Extract the (X, Y) coordinate from the center of the cell holding the provided text.  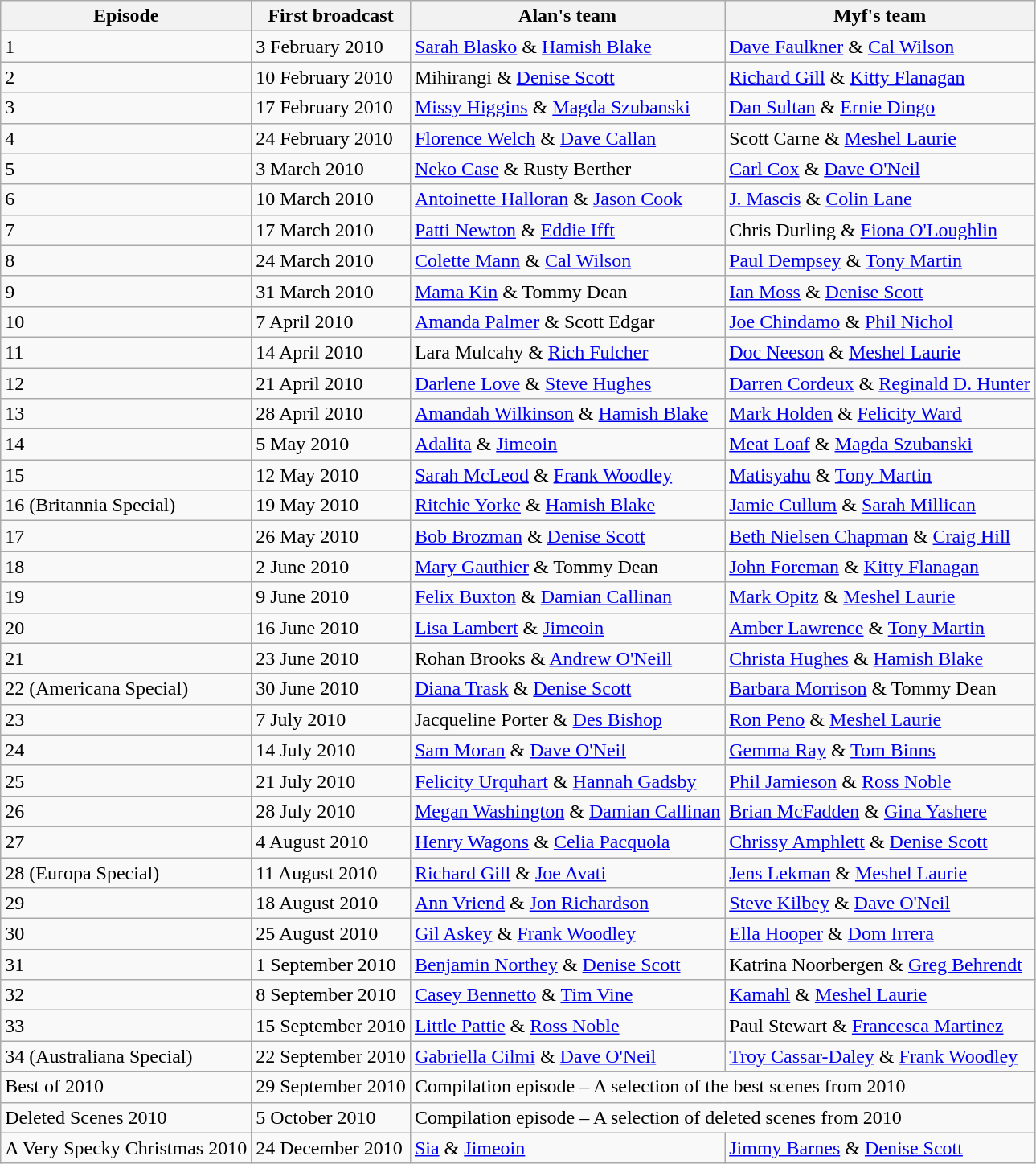
26 (126, 811)
Darren Cordeux & Reginald D. Hunter (880, 383)
15 September 2010 (331, 1026)
6 (126, 199)
Casey Bennetto & Tim Vine (567, 995)
Myf's team (880, 16)
33 (126, 1026)
Richard Gill & Kitty Flanagan (880, 77)
Jimmy Barnes & Denise Scott (880, 1148)
17 (126, 536)
3 (126, 108)
Sarah McLeod & Frank Woodley (567, 475)
Mark Holden & Felicity Ward (880, 414)
Matisyahu & Tony Martin (880, 475)
34 (Australiana Special) (126, 1056)
Jamie Cullum & Sarah Millican (880, 506)
28 April 2010 (331, 414)
Jacqueline Porter & Des Bishop (567, 719)
Amandah Wilkinson & Hamish Blake (567, 414)
Richard Gill & Joe Avati (567, 872)
25 (126, 781)
25 August 2010 (331, 934)
Patti Newton & Eddie Ifft (567, 230)
Rohan Brooks & Andrew O'Neill (567, 658)
Carl Cox & Dave O'Neil (880, 169)
19 (126, 597)
24 December 2010 (331, 1148)
14 July 2010 (331, 750)
Darlene Love & Steve Hughes (567, 383)
5 May 2010 (331, 445)
23 (126, 719)
Gabriella Cilmi & Dave O'Neil (567, 1056)
29 (126, 904)
Sia & Jimeoin (567, 1148)
14 April 2010 (331, 352)
16 June 2010 (331, 628)
Chrissy Amphlett & Denise Scott (880, 842)
9 June 2010 (331, 597)
Felix Buxton & Damian Callinan (567, 597)
5 (126, 169)
Amanda Palmer & Scott Edgar (567, 322)
Scott Carne & Meshel Laurie (880, 138)
7 April 2010 (331, 322)
19 May 2010 (331, 506)
2 June 2010 (331, 567)
Ann Vriend & Jon Richardson (567, 904)
Kamahl & Meshel Laurie (880, 995)
18 August 2010 (331, 904)
Ron Peno & Meshel Laurie (880, 719)
Troy Cassar-Daley & Frank Woodley (880, 1056)
Dave Faulkner & Cal Wilson (880, 47)
Alan's team (567, 16)
10 March 2010 (331, 199)
17 March 2010 (331, 230)
Phil Jamieson & Ross Noble (880, 781)
14 (126, 445)
Lara Mulcahy & Rich Fulcher (567, 352)
Little Pattie & Ross Noble (567, 1026)
5 October 2010 (331, 1117)
First broadcast (331, 16)
Best of 2010 (126, 1087)
Adalita & Jimeoin (567, 445)
21 April 2010 (331, 383)
Diana Trask & Denise Scott (567, 689)
30 (126, 934)
4 (126, 138)
24 (126, 750)
1 September 2010 (331, 965)
32 (126, 995)
21 July 2010 (331, 781)
7 July 2010 (331, 719)
Steve Kilbey & Dave O'Neil (880, 904)
Compilation episode – A selection of the best scenes from 2010 (722, 1087)
Chris Durling & Fiona O'Loughlin (880, 230)
Missy Higgins & Magda Szubanski (567, 108)
3 February 2010 (331, 47)
Mama Kin & Tommy Dean (567, 291)
Deleted Scenes 2010 (126, 1117)
Ella Hooper & Dom Irrera (880, 934)
Amber Lawrence & Tony Martin (880, 628)
Katrina Noorbergen & Greg Behrendt (880, 965)
Gemma Ray & Tom Binns (880, 750)
Jens Lekman & Meshel Laurie (880, 872)
15 (126, 475)
Ian Moss & Denise Scott (880, 291)
Megan Washington & Damian Callinan (567, 811)
10 (126, 322)
11 August 2010 (331, 872)
Joe Chindamo & Phil Nichol (880, 322)
4 August 2010 (331, 842)
10 February 2010 (331, 77)
J. Mascis & Colin Lane (880, 199)
Meat Loaf & Magda Szubanski (880, 445)
Mary Gauthier & Tommy Dean (567, 567)
8 (126, 260)
Christa Hughes & Hamish Blake (880, 658)
13 (126, 414)
A Very Specky Christmas 2010 (126, 1148)
Barbara Morrison & Tommy Dean (880, 689)
Paul Stewart & Francesca Martinez (880, 1026)
22 (Americana Special) (126, 689)
2 (126, 77)
21 (126, 658)
Brian McFadden & Gina Yashere (880, 811)
Bob Brozman & Denise Scott (567, 536)
28 (Europa Special) (126, 872)
Neko Case & Rusty Berther (567, 169)
26 May 2010 (331, 536)
3 March 2010 (331, 169)
Antoinette Halloran & Jason Cook (567, 199)
Ritchie Yorke & Hamish Blake (567, 506)
18 (126, 567)
23 June 2010 (331, 658)
Dan Sultan & Ernie Dingo (880, 108)
20 (126, 628)
Compilation episode – A selection of deleted scenes from 2010 (722, 1117)
Sam Moran & Dave O'Neil (567, 750)
Beth Nielsen Chapman & Craig Hill (880, 536)
7 (126, 230)
22 September 2010 (331, 1056)
Sarah Blasko & Hamish Blake (567, 47)
Doc Neeson & Meshel Laurie (880, 352)
Colette Mann & Cal Wilson (567, 260)
8 September 2010 (331, 995)
Felicity Urquhart & Hannah Gadsby (567, 781)
11 (126, 352)
31 March 2010 (331, 291)
29 September 2010 (331, 1087)
Episode (126, 16)
Benjamin Northey & Denise Scott (567, 965)
12 (126, 383)
17 February 2010 (331, 108)
28 July 2010 (331, 811)
24 February 2010 (331, 138)
Lisa Lambert & Jimeoin (567, 628)
31 (126, 965)
27 (126, 842)
24 March 2010 (331, 260)
Gil Askey & Frank Woodley (567, 934)
30 June 2010 (331, 689)
16 (Britannia Special) (126, 506)
1 (126, 47)
Florence Welch & Dave Callan (567, 138)
Henry Wagons & Celia Pacquola (567, 842)
12 May 2010 (331, 475)
John Foreman & Kitty Flanagan (880, 567)
Mark Opitz & Meshel Laurie (880, 597)
9 (126, 291)
Paul Dempsey & Tony Martin (880, 260)
Mihirangi & Denise Scott (567, 77)
